For the text-containing cell, return its midpoint in (x, y) coordinate format. 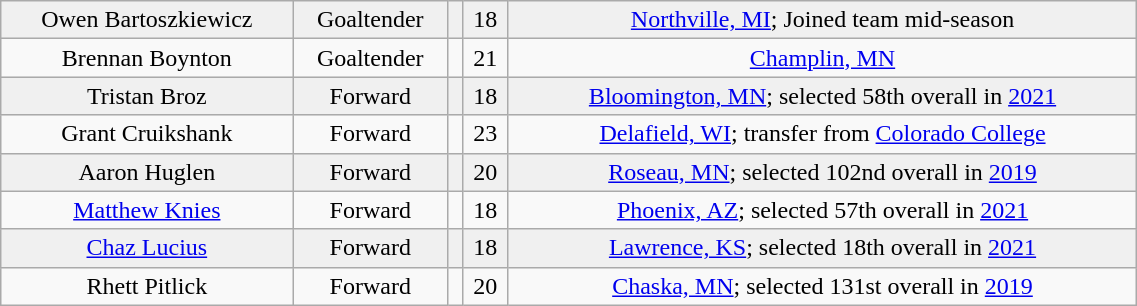
Chaska, MN; selected 131st overall in 2019 (822, 286)
23 (485, 134)
Northville, MI; Joined team mid-season (822, 20)
Rhett Pitlick (147, 286)
Champlin, MN (822, 58)
Delafield, WI; transfer from Colorado College (822, 134)
Matthew Knies (147, 210)
Brennan Boynton (147, 58)
21 (485, 58)
Roseau, MN; selected 102nd overall in 2019 (822, 172)
Phoenix, AZ; selected 57th overall in 2021 (822, 210)
Aaron Huglen (147, 172)
Owen Bartoszkiewicz (147, 20)
Grant Cruikshank (147, 134)
Lawrence, KS; selected 18th overall in 2021 (822, 248)
Tristan Broz (147, 96)
Chaz Lucius (147, 248)
Bloomington, MN; selected 58th overall in 2021 (822, 96)
